Identify which cell holds the provided text, then report its [x, y] central coordinate. 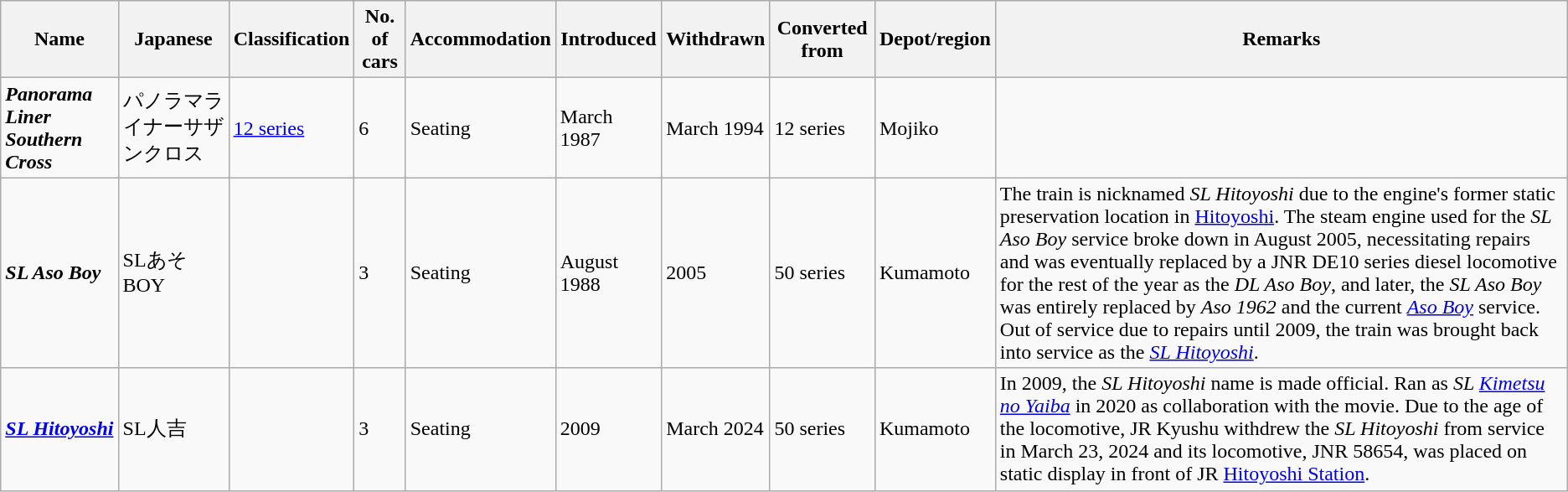
March 2024 [715, 429]
Accommodation [481, 39]
2009 [608, 429]
Converted from [823, 39]
Classification [291, 39]
Remarks [1282, 39]
6 [380, 127]
SLあそBOY [173, 273]
Withdrawn [715, 39]
March 1994 [715, 127]
Panorama Liner Southern Cross [59, 127]
Name [59, 39]
Introduced [608, 39]
No. of cars [380, 39]
Depot/region [935, 39]
SL人吉 [173, 429]
パノラマライナーサザンクロス [173, 127]
August 1988 [608, 273]
Mojiko [935, 127]
SL Aso Boy [59, 273]
SL Hitoyoshi [59, 429]
March 1987 [608, 127]
2005 [715, 273]
Japanese [173, 39]
